Return the (X, Y) coordinate for the center point of the cell that contains the specified text.  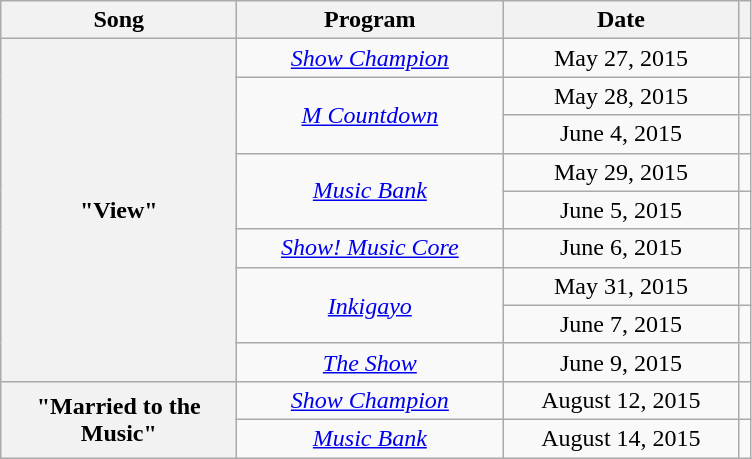
June 5, 2015 (621, 210)
June 4, 2015 (621, 134)
M Countdown (370, 115)
"Married to the Music" (119, 419)
Inkigayo (370, 305)
Show! Music Core (370, 248)
Song (119, 20)
June 6, 2015 (621, 248)
May 31, 2015 (621, 286)
May 28, 2015 (621, 96)
August 12, 2015 (621, 400)
August 14, 2015 (621, 438)
June 7, 2015 (621, 324)
June 9, 2015 (621, 362)
May 27, 2015 (621, 58)
Program (370, 20)
Date (621, 20)
"View" (119, 210)
The Show (370, 362)
May 29, 2015 (621, 172)
